Capture the cell that displays the provided text and extract its (x, y) central coordinate. 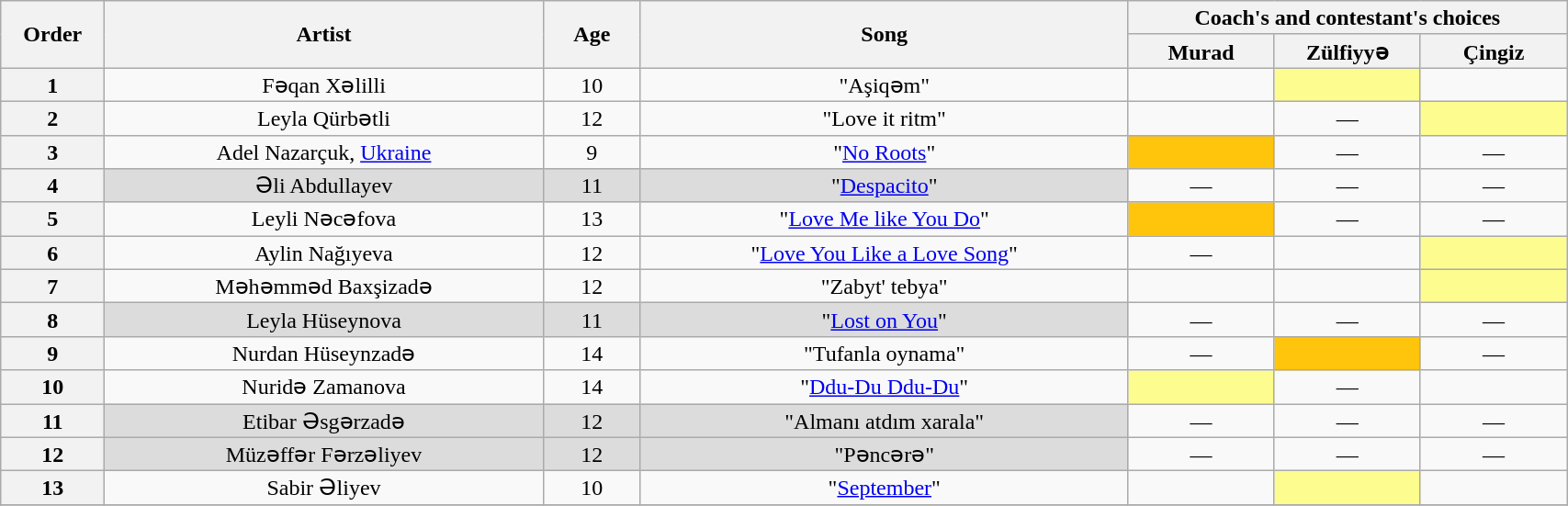
Fəqan Xəlilli (324, 84)
"Ddu-Du Ddu-Du" (884, 388)
Leyla Qürbətli (324, 118)
Coach's and contestant's choices (1348, 18)
Nurdan Hüseynzadə (324, 353)
8 (53, 320)
"Love Me like You Do" (884, 219)
Age (592, 35)
Sabir Əliyev (324, 489)
Leyla Hüseynova (324, 320)
Çingiz (1494, 51)
1 (53, 84)
Məhəmməd Baxşizadə (324, 287)
"September" (884, 489)
"Aşiqəm" (884, 84)
"Love it ritm" (884, 118)
2 (53, 118)
Song (884, 35)
Leyli Nəcəfova (324, 219)
"Tufanla oynama" (884, 353)
Adel Nazarçuk, Ukraine (324, 152)
"No Roots" (884, 152)
"Almanı atdım xarala" (884, 421)
Zülfiyyə (1347, 51)
"Lost on You" (884, 320)
"Zabyt' tebya" (884, 287)
"Despacito" (884, 186)
"Love You Like a Love Song" (884, 253)
7 (53, 287)
5 (53, 219)
6 (53, 253)
Aylin Nağıyeva (324, 253)
Artist (324, 35)
Əli Abdullayev (324, 186)
Order (53, 35)
4 (53, 186)
3 (53, 152)
Müzəffər Fərzəliyev (324, 454)
Etibar Əsgərzadə (324, 421)
"Pəncərə" (884, 454)
Murad (1201, 51)
Nuridə Zamanova (324, 388)
